Return [x, y] of the center of cell containing provided text 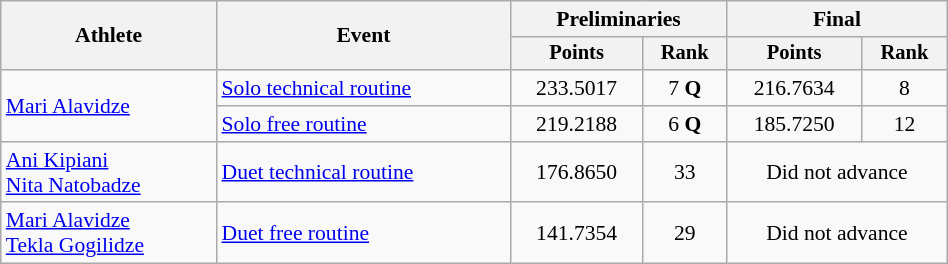
Mari AlavidzeTekla Gogilidze [109, 234]
176.8650 [576, 172]
Event [364, 36]
219.2188 [576, 124]
Final [838, 19]
Preliminaries [618, 19]
8 [905, 88]
Mari Alavidze [109, 106]
33 [685, 172]
Duet technical routine [364, 172]
Solo technical routine [364, 88]
233.5017 [576, 88]
216.7634 [794, 88]
Ani KipianiNita Natobadze [109, 172]
7 Q [685, 88]
29 [685, 234]
185.7250 [794, 124]
Solo free routine [364, 124]
12 [905, 124]
6 Q [685, 124]
Duet free routine [364, 234]
141.7354 [576, 234]
Athlete [109, 36]
